Identify which cell holds the provided text, then report its (x, y) central coordinate. 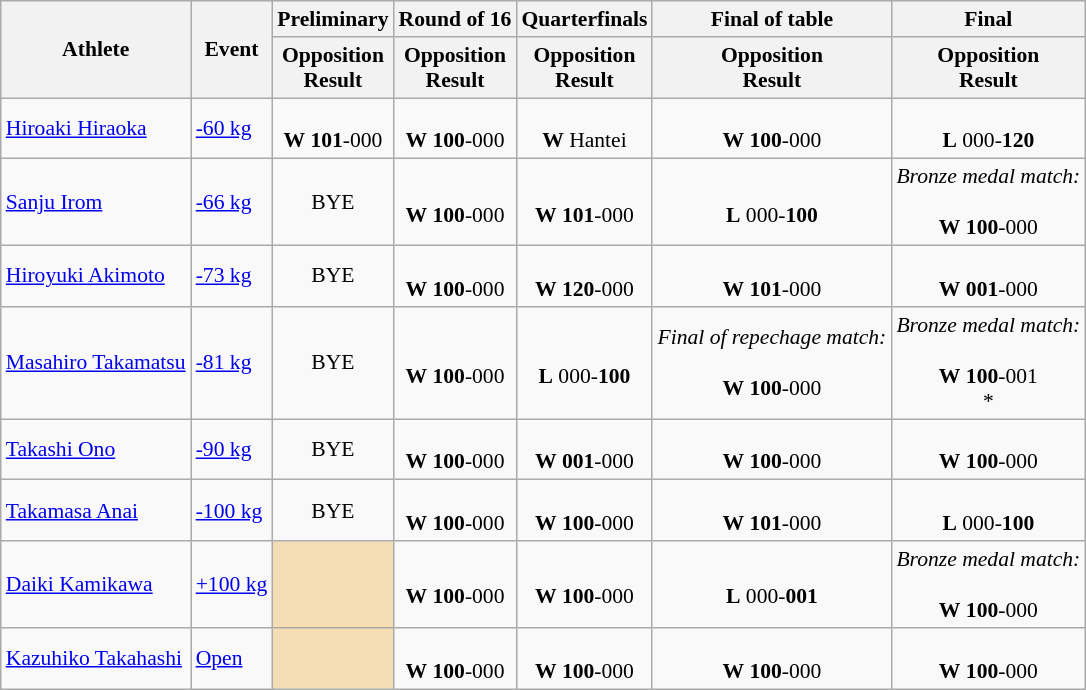
-60 kg (232, 128)
W 120-000 (584, 276)
L 000-120 (988, 128)
Final of table (772, 19)
Takashi Ono (96, 450)
-73 kg (232, 276)
Hiroyuki Akimoto (96, 276)
+100 kg (232, 584)
Kazuhiko Takahashi (96, 658)
W Hantei (584, 128)
-66 kg (232, 202)
Round of 16 (456, 19)
Preliminary (332, 19)
Takamasa Anai (96, 510)
L 000-001 (772, 584)
Sanju Irom (96, 202)
Event (232, 50)
Masahiro Takamatsu (96, 363)
Bronze medal match:W 100-001* (988, 363)
Hiroaki Hiraoka (96, 128)
Final of repechage match:W 100-000 (772, 363)
-100 kg (232, 510)
Athlete (96, 50)
Quarterfinals (584, 19)
Final (988, 19)
-90 kg (232, 450)
Daiki Kamikawa (96, 584)
-81 kg (232, 363)
Open (232, 658)
